Search for the cell housing the specified text and yield its (x, y) center coordinate. 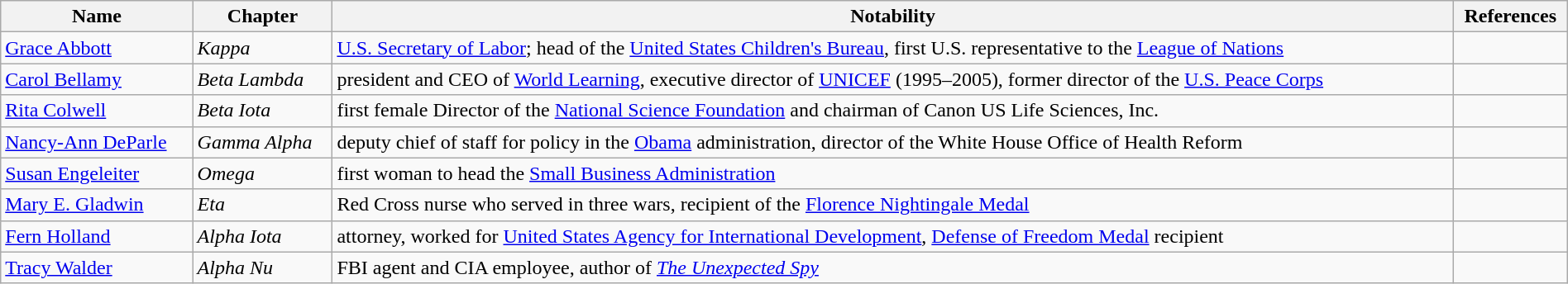
Eta (263, 205)
president and CEO of World Learning, executive director of UNICEF (1995–2005), former director of the U.S. Peace Corps (893, 79)
attorney, worked for United States Agency for International Development, Defense of Freedom Medal recipient (893, 236)
Omega (263, 173)
deputy chief of staff for policy in the Obama administration, director of the White House Office of Health Reform (893, 142)
Chapter (263, 17)
U.S. Secretary of Labor; head of the United States Children's Bureau, first U.S. representative to the League of Nations (893, 48)
first woman to head the Small Business Administration (893, 173)
Rita Colwell (97, 111)
Beta Iota (263, 111)
Grace Abbott (97, 48)
Carol Bellamy (97, 79)
Mary E. Gladwin (97, 205)
FBI agent and CIA employee, author of The Unexpected Spy (893, 267)
Kappa (263, 48)
Notability (893, 17)
Gamma Alpha (263, 142)
first female Director of the National Science Foundation and chairman of Canon US Life Sciences, Inc. (893, 111)
Fern Holland (97, 236)
Beta Lambda (263, 79)
Red Cross nurse who served in three wars, recipient of the Florence Nightingale Medal (893, 205)
Nancy-Ann DeParle (97, 142)
Name (97, 17)
Alpha Iota (263, 236)
References (1510, 17)
Susan Engeleiter (97, 173)
Alpha Nu (263, 267)
Tracy Walder (97, 267)
